Locate the cell with the specified text and output its [x, y] center coordinate. 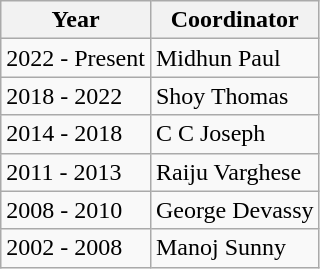
George Devassy [234, 210]
2014 - 2018 [76, 134]
Shoy Thomas [234, 96]
Midhun Paul [234, 58]
Coordinator [234, 20]
C C Joseph [234, 134]
2018 - 2022 [76, 96]
Raiju Varghese [234, 172]
2011 - 2013 [76, 172]
2022 - Present [76, 58]
2002 - 2008 [76, 248]
Year [76, 20]
2008 - 2010 [76, 210]
Manoj Sunny [234, 248]
